Find where the given text appears and provide that cell's center as [X, Y] coordinate. 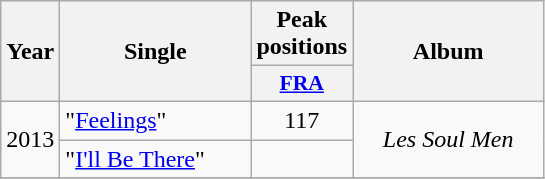
Year [30, 52]
Single [156, 52]
Album [448, 52]
"Feelings" [156, 120]
2013 [30, 139]
FRA [302, 84]
Les Soul Men [448, 139]
Peak positions [302, 34]
"I'll Be There" [156, 159]
117 [302, 120]
